Extract the [x, y] coordinate from the center of the cell holding the provided text.  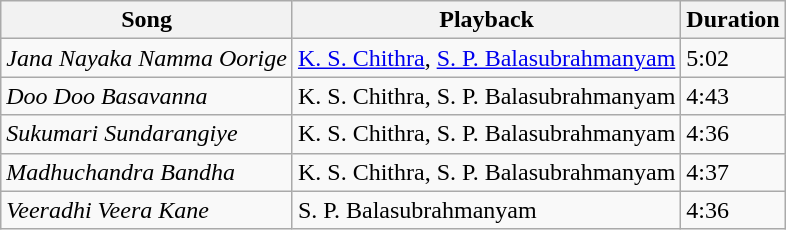
Sukumari Sundarangiye [147, 134]
4:43 [733, 96]
Jana Nayaka Namma Oorige [147, 58]
Madhuchandra Bandha [147, 172]
Veeradhi Veera Kane [147, 210]
Playback [486, 20]
S. P. Balasubrahmanyam [486, 210]
Doo Doo Basavanna [147, 96]
Song [147, 20]
Duration [733, 20]
4:37 [733, 172]
5:02 [733, 58]
